Find where the given text appears and provide that cell's center as [X, Y] coordinate. 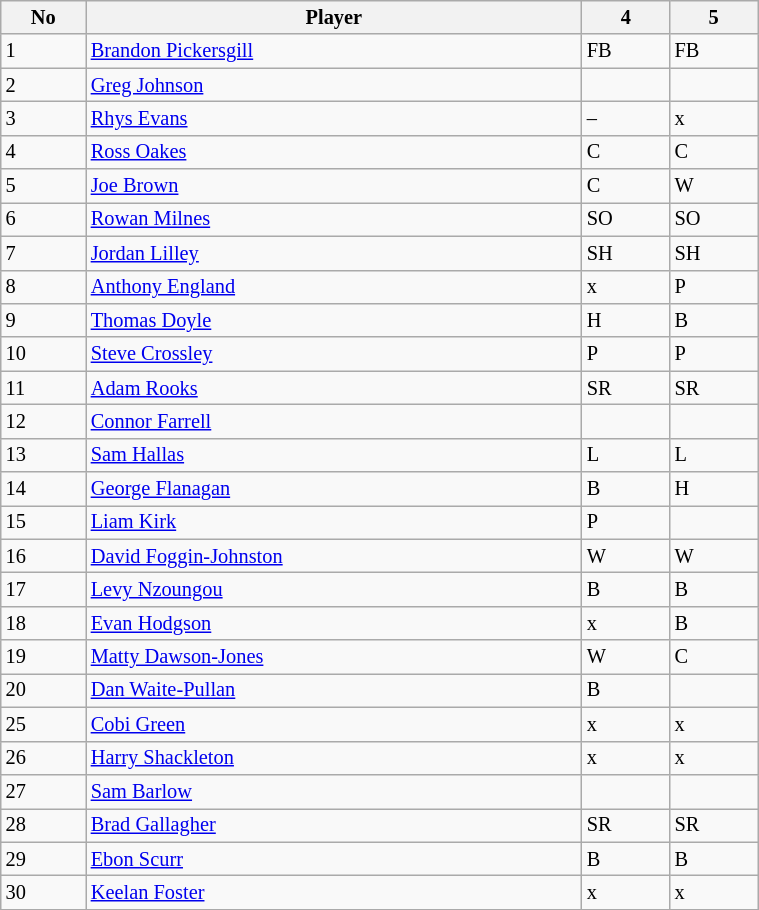
Greg Johnson [334, 85]
Brad Gallagher [334, 825]
Ross Oakes [334, 152]
Evan Hodgson [334, 623]
Rowan Milnes [334, 219]
David Foggin-Johnston [334, 556]
6 [44, 219]
Steve Crossley [334, 354]
15 [44, 522]
No [44, 17]
Joe Brown [334, 186]
11 [44, 388]
Keelan Foster [334, 892]
28 [44, 825]
Harry Shackleton [334, 758]
29 [44, 859]
1 [44, 51]
14 [44, 489]
Thomas Doyle [334, 320]
8 [44, 287]
9 [44, 320]
– [626, 118]
Adam Rooks [334, 388]
Matty Dawson-Jones [334, 657]
Cobi Green [334, 724]
George Flanagan [334, 489]
Ebon Scurr [334, 859]
18 [44, 623]
19 [44, 657]
27 [44, 791]
30 [44, 892]
Liam Kirk [334, 522]
13 [44, 455]
16 [44, 556]
Rhys Evans [334, 118]
Dan Waite-Pullan [334, 690]
12 [44, 421]
Sam Barlow [334, 791]
Sam Hallas [334, 455]
Player [334, 17]
Levy Nzoungou [334, 589]
Connor Farrell [334, 421]
25 [44, 724]
26 [44, 758]
20 [44, 690]
Brandon Pickersgill [334, 51]
Jordan Lilley [334, 253]
17 [44, 589]
Anthony England [334, 287]
2 [44, 85]
10 [44, 354]
3 [44, 118]
7 [44, 253]
